From the cell containing the given text, extract its center point as [X, Y] coordinate. 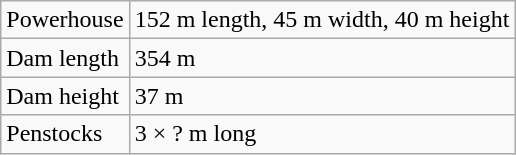
Dam length [65, 58]
Powerhouse [65, 20]
354 m [322, 58]
Penstocks [65, 134]
Dam height [65, 96]
3 × ? m long [322, 134]
152 m length, 45 m width, 40 m height [322, 20]
37 m [322, 96]
